Scan for the cell matching the given text and deliver its (x, y) coordinate at center. 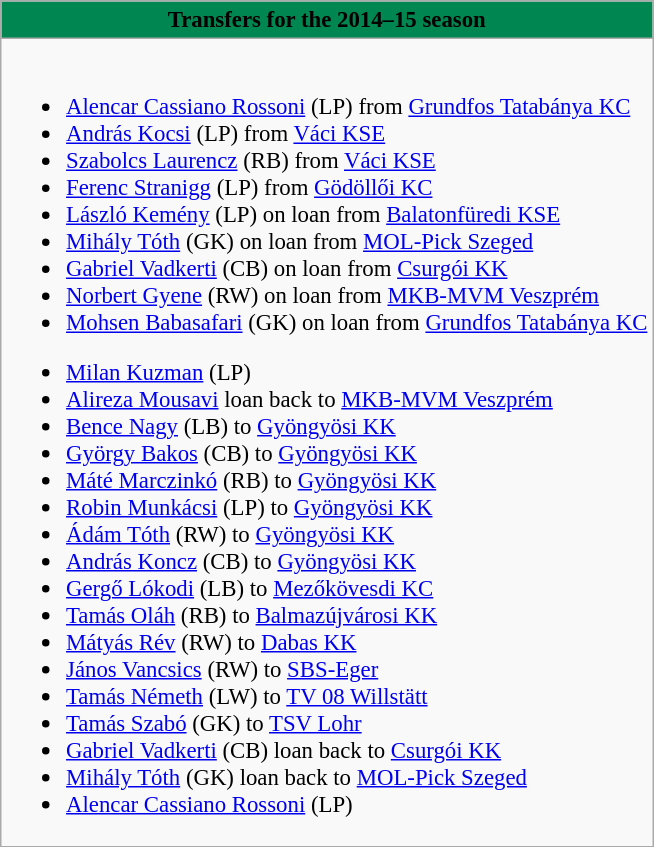
Transfers for the 2014–15 season (327, 20)
